Provide the [X, Y] coordinate of the cell's center where the given text is located.  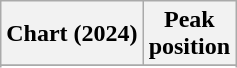
Peakposition [189, 34]
Chart (2024) [72, 34]
